Return the (x, y) coordinate for the center point of the cell that contains the specified text.  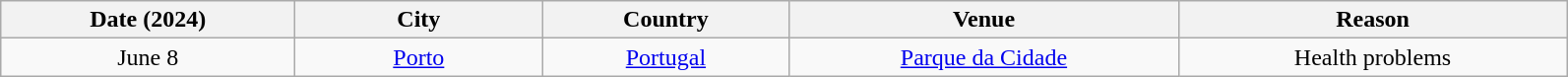
Date (2024) (148, 20)
June 8 (148, 57)
Reason (1372, 20)
Parque da Cidade (984, 57)
Porto (419, 57)
Portugal (665, 57)
City (419, 20)
Country (665, 20)
Venue (984, 20)
Health problems (1372, 57)
